Provide the (X, Y) coordinate of the cell's center where the given text is located.  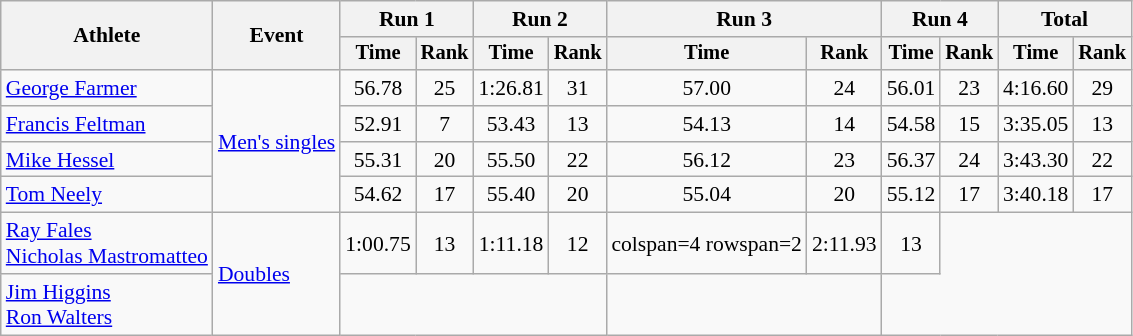
55.50 (510, 160)
Francis Feltman (107, 124)
Jim HigginsRon Walters (107, 304)
1:26.81 (510, 88)
54.58 (912, 124)
53.43 (510, 124)
Run 4 (940, 19)
Athlete (107, 36)
52.91 (378, 124)
Mike Hessel (107, 160)
55.31 (378, 160)
29 (1102, 88)
55.40 (510, 195)
Event (276, 36)
14 (844, 124)
Run 2 (540, 19)
Total (1064, 19)
3:40.18 (1036, 195)
15 (969, 124)
12 (578, 244)
Run 3 (744, 19)
colspan=4 rowspan=2 (706, 244)
George Farmer (107, 88)
3:35.05 (1036, 124)
7 (445, 124)
Ray FalesNicholas Mastromatteo (107, 244)
55.04 (706, 195)
3:43.30 (1036, 160)
2:11.93 (844, 244)
31 (578, 88)
4:16.60 (1036, 88)
56.12 (706, 160)
55.12 (912, 195)
56.37 (912, 160)
54.13 (706, 124)
Doubles (276, 274)
56.01 (912, 88)
1:00.75 (378, 244)
25 (445, 88)
54.62 (378, 195)
Men's singles (276, 141)
Tom Neely (107, 195)
57.00 (706, 88)
56.78 (378, 88)
Run 1 (406, 19)
1:11.18 (510, 244)
